Determine the [x, y] coordinate at the center of the cell enclosing the given text.  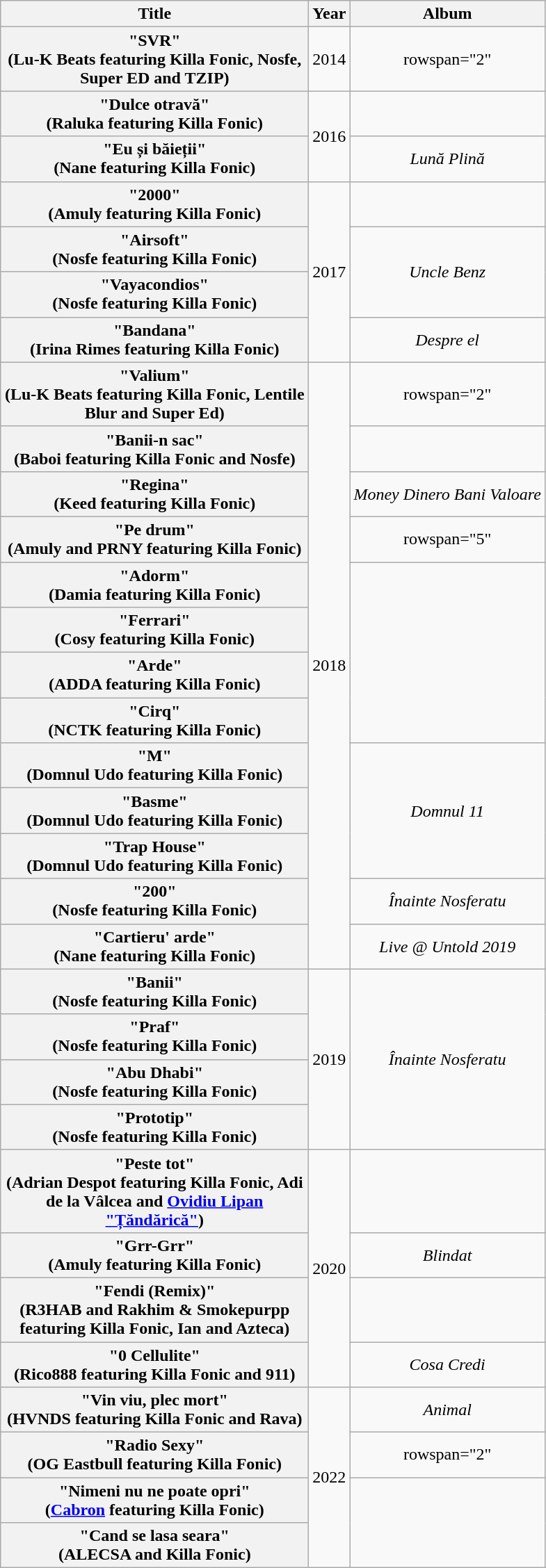
Money Dinero Bani Valoare [448, 493]
Animal [448, 1410]
"Prototip"(Nosfe featuring Killa Fonic) [154, 1127]
2016 [330, 136]
"Adorm"(Damia featuring Killa Fonic) [154, 584]
"Cirq"(NCTK featuring Killa Fonic) [154, 720]
"Valium"(Lu-K Beats featuring Killa Fonic, Lentile Blur and Super Ed) [154, 394]
"SVR"(Lu-K Beats featuring Killa Fonic, Nosfe, Super ED and TZIP) [154, 59]
"Praf"(Nosfe featuring Killa Fonic) [154, 1037]
"Bandana"(Irina Rimes featuring Killa Fonic) [154, 339]
"2000"(Amuly featuring Killa Fonic) [154, 204]
2014 [330, 59]
"Trap House"(Domnul Udo featuring Killa Fonic) [154, 856]
"Regina"(Keed featuring Killa Fonic) [154, 493]
Live @ Untold 2019 [448, 947]
"Radio Sexy"(OG Eastbull featuring Killa Fonic) [154, 1455]
"Fendi (Remix)"(R3HAB and Rakhim & Smokepurpp featuring Killa Fonic, Ian and Azteca) [154, 1309]
"Grr-Grr"(Amuly featuring Killa Fonic) [154, 1255]
"Airsoft"(Nosfe featuring Killa Fonic) [154, 249]
"200"(Nosfe featuring Killa Fonic) [154, 901]
"Eu și băieții"(Nane featuring Killa Fonic) [154, 158]
rowspan="5" [448, 539]
"Vin viu, plec mort"(HVNDS featuring Killa Fonic and Rava) [154, 1410]
"Banii-n sac"(Baboi featuring Killa Fonic and Nosfe) [154, 449]
2020 [330, 1268]
Year [330, 14]
"M"(Domnul Udo featuring Killa Fonic) [154, 766]
"Pe drum"(Amuly and PRNY featuring Killa Fonic) [154, 539]
"Cand se lasa seara" (ALECSA and Killa Fonic) [154, 1546]
Domnul 11 [448, 810]
"Ferrari"(Cosy featuring Killa Fonic) [154, 630]
Uncle Benz [448, 272]
Album [448, 14]
2019 [330, 1059]
"Banii"(Nosfe featuring Killa Fonic) [154, 991]
"Cartieru' arde"(Nane featuring Killa Fonic) [154, 947]
"Abu Dhabi"(Nosfe featuring Killa Fonic) [154, 1081]
"Basme"(Domnul Udo featuring Killa Fonic) [154, 810]
"Dulce otravă"(Raluka featuring Killa Fonic) [154, 114]
"Arde"(ADDA featuring Killa Fonic) [154, 676]
Despre el [448, 339]
Title [154, 14]
2017 [330, 272]
"Vayacondios"(Nosfe featuring Killa Fonic) [154, 295]
2022 [330, 1478]
Blindat [448, 1255]
2018 [330, 666]
Lună Plină [448, 158]
"Nimeni nu ne poate opri"(Cabron featuring Killa Fonic) [154, 1500]
Cosa Credi [448, 1364]
"0 Cellulite"(Rico888 featuring Killa Fonic and 911) [154, 1364]
"Peste tot"(Adrian Despot featuring Killa Fonic, Adi de la Vâlcea and Ovidiu Lipan "Țăndărică") [154, 1191]
